Return the [X, Y] coordinate for the center point of the cell that contains the specified text.  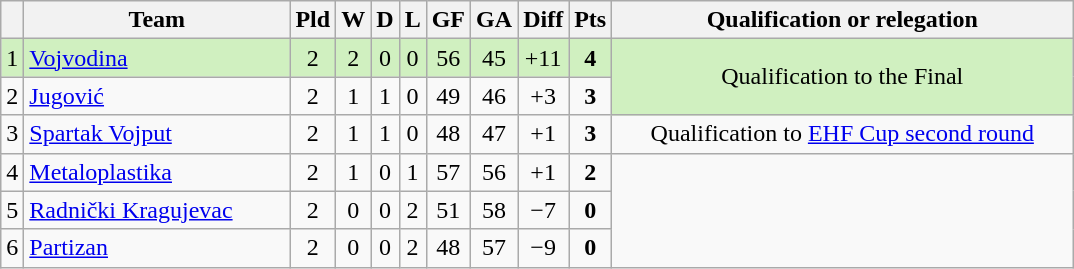
D [385, 20]
5 [12, 210]
Qualification to EHF Cup second round [842, 134]
Pts [590, 20]
GF [448, 20]
+11 [544, 58]
Partizan [157, 248]
W [354, 20]
Pld [313, 20]
Jugović [157, 96]
Team [157, 20]
45 [494, 58]
Radnički Kragujevac [157, 210]
+3 [544, 96]
Diff [544, 20]
51 [448, 210]
Metaloplastika [157, 172]
6 [12, 248]
Vojvodina [157, 58]
58 [494, 210]
47 [494, 134]
L [412, 20]
Qualification to the Final [842, 77]
−9 [544, 248]
−7 [544, 210]
46 [494, 96]
Qualification or relegation [842, 20]
49 [448, 96]
Spartak Vojput [157, 134]
GA [494, 20]
